Return the [x, y] coordinate for the center point of the cell that contains the specified text.  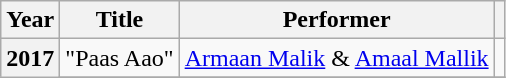
2017 [30, 58]
Title [120, 20]
Performer [336, 20]
"Paas Aao" [120, 58]
Armaan Malik & Amaal Mallik [336, 58]
Year [30, 20]
